Extract the [X, Y] coordinate from the center of the cell holding the provided text.  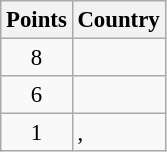
1 [36, 133]
6 [36, 95]
Points [36, 20]
, [118, 133]
8 [36, 58]
Country [118, 20]
